Output the [X, Y] coordinate of the center of the cell containing the given text.  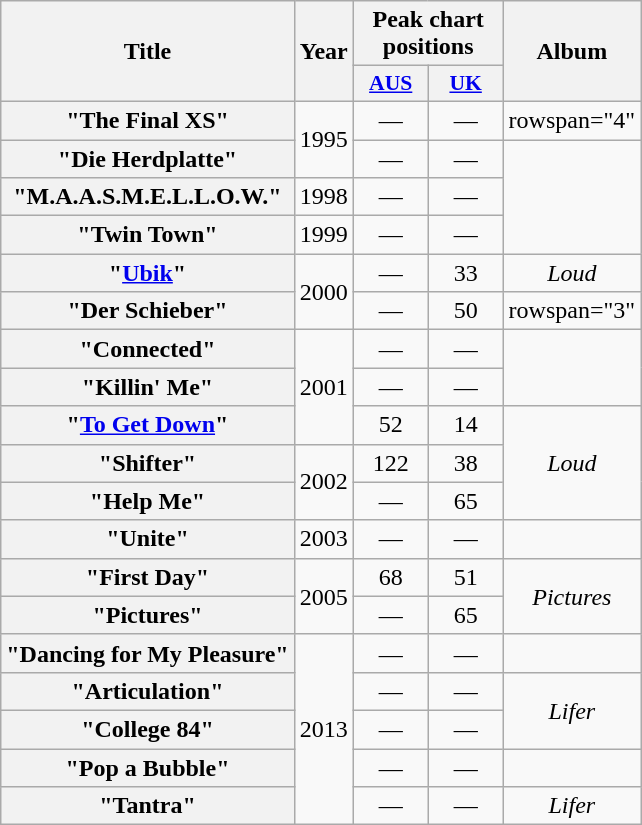
2013 [324, 729]
rowspan="3" [572, 311]
1995 [324, 139]
2001 [324, 387]
"First Day" [148, 577]
"Connected" [148, 349]
"Unite" [148, 539]
50 [466, 311]
2002 [324, 482]
"Der Schieber" [148, 311]
"Dancing for My Pleasure" [148, 653]
2000 [324, 292]
1999 [324, 235]
rowspan="4" [572, 120]
38 [466, 463]
14 [466, 425]
51 [466, 577]
Peak chart positions [428, 34]
"The Final XS" [148, 120]
Pictures [572, 596]
"Twin Town" [148, 235]
"Shifter" [148, 463]
"To Get Down" [148, 425]
2003 [324, 539]
Album [572, 52]
68 [390, 577]
1998 [324, 197]
Title [148, 52]
"Tantra" [148, 806]
"Killin' Me" [148, 387]
52 [390, 425]
"Articulation" [148, 691]
"Pop a Bubble" [148, 767]
122 [390, 463]
"College 84" [148, 729]
"Die Herdplatte" [148, 159]
"Ubik" [148, 273]
"Help Me" [148, 501]
AUS [390, 84]
UK [466, 84]
2005 [324, 596]
Year [324, 52]
33 [466, 273]
"Pictures" [148, 615]
"M.A.A.S.M.E.L.L.O.W." [148, 197]
